Capture the cell that displays the provided text and extract its [x, y] central coordinate. 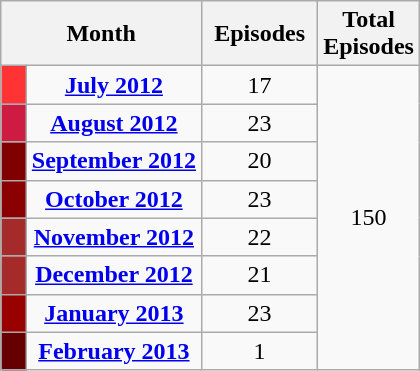
January 2013 [114, 313]
17 [260, 85]
Episodes [260, 34]
October 2012 [114, 199]
February 2013 [114, 351]
TotalEpisodes [369, 34]
150 [369, 218]
22 [260, 237]
20 [260, 161]
1 [260, 351]
December 2012 [114, 275]
July 2012 [114, 85]
Month [102, 34]
21 [260, 275]
September 2012 [114, 161]
August 2012 [114, 123]
November 2012 [114, 237]
